Determine the [X, Y] coordinate at the center of the cell enclosing the given text.  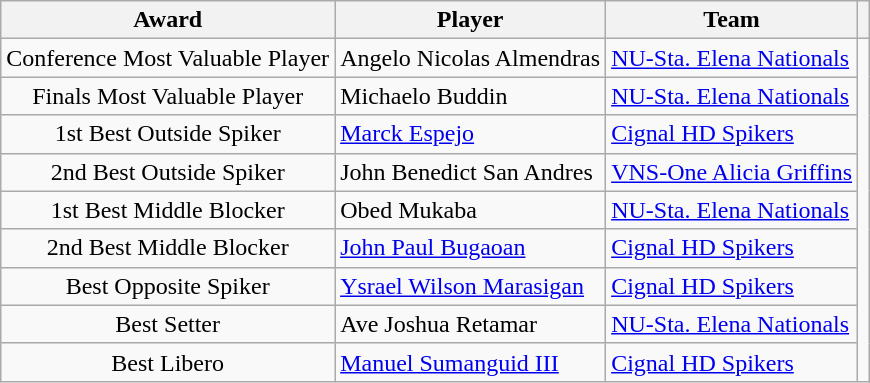
Best Opposite Spiker [168, 286]
2nd Best Middle Blocker [168, 248]
Angelo Nicolas Almendras [470, 58]
Award [168, 20]
1st Best Outside Spiker [168, 134]
Player [470, 20]
Manuel Sumanguid III [470, 362]
Finals Most Valuable Player [168, 96]
VNS-One Alicia Griffins [732, 172]
1st Best Middle Blocker [168, 210]
John Paul Bugaoan [470, 248]
Michaelo Buddin [470, 96]
John Benedict San Andres [470, 172]
Ave Joshua Retamar [470, 324]
Obed Mukaba [470, 210]
Ysrael Wilson Marasigan [470, 286]
Team [732, 20]
Marck Espejo [470, 134]
Conference Most Valuable Player [168, 58]
2nd Best Outside Spiker [168, 172]
Best Libero [168, 362]
Best Setter [168, 324]
